Provide the [X, Y] coordinate of the cell's center where the given text is located.  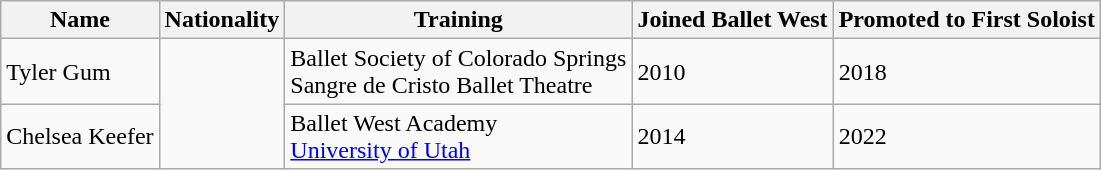
Name [80, 20]
Tyler Gum [80, 72]
Ballet Society of Colorado SpringsSangre de Cristo Ballet Theatre [458, 72]
Training [458, 20]
2010 [732, 72]
2014 [732, 136]
2018 [966, 72]
Chelsea Keefer [80, 136]
Promoted to First Soloist [966, 20]
Joined Ballet West [732, 20]
Ballet West AcademyUniversity of Utah [458, 136]
2022 [966, 136]
Nationality [222, 20]
